Capture the cell that displays the provided text and extract its [X, Y] central coordinate. 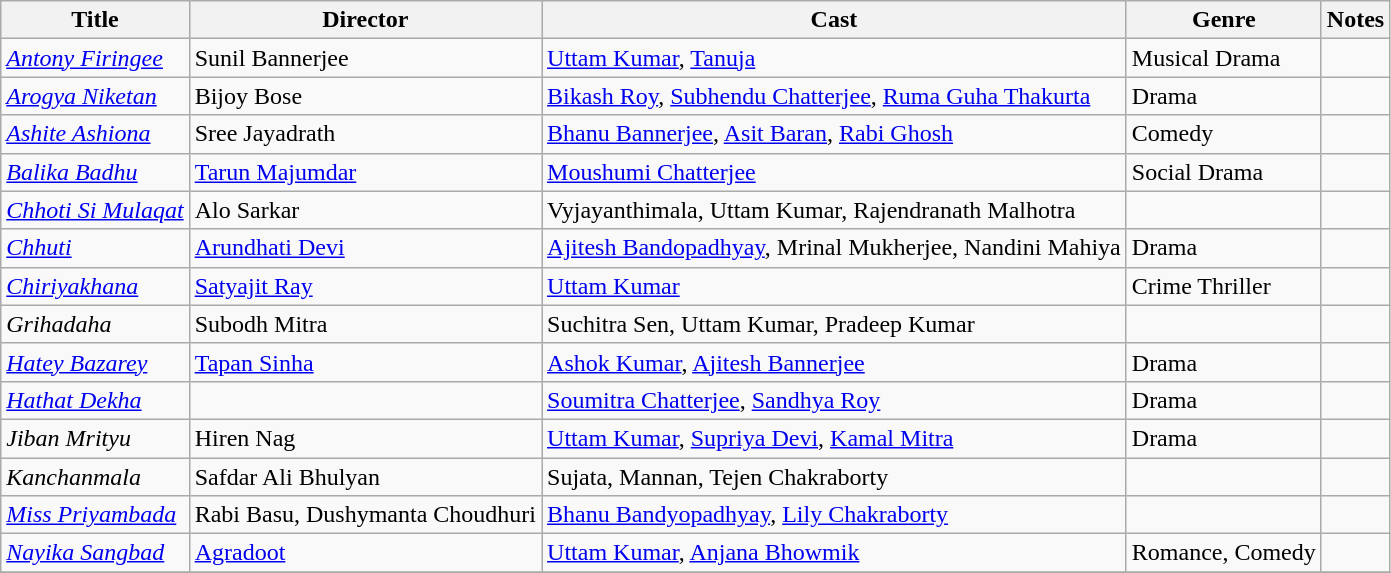
Director [365, 20]
Miss Priyambada [95, 515]
Rabi Basu, Dushymanta Choudhuri [365, 515]
Soumitra Chatterjee, Sandhya Roy [834, 400]
Ashite Ashiona [95, 134]
Bhanu Bannerjee, Asit Baran, Rabi Ghosh [834, 134]
Sujata, Mannan, Tejen Chakraborty [834, 477]
Alo Sarkar [365, 210]
Antony Firingee [95, 58]
Comedy [1224, 134]
Notes [1355, 20]
Bhanu Bandyopadhyay, Lily Chakraborty [834, 515]
Hatey Bazarey [95, 362]
Agradoot [365, 553]
Uttam Kumar, Supriya Devi, Kamal Mitra [834, 438]
Balika Badhu [95, 172]
Social Drama [1224, 172]
Uttam Kumar [834, 286]
Bijoy Bose [365, 96]
Safdar Ali Bhulyan [365, 477]
Chiriyakhana [95, 286]
Hiren Nag [365, 438]
Crime Thriller [1224, 286]
Kanchanmala [95, 477]
Title [95, 20]
Genre [1224, 20]
Tapan Sinha [365, 362]
Bikash Roy, Subhendu Chatterjee, Ruma Guha Thakurta [834, 96]
Musical Drama [1224, 58]
Sunil Bannerjee [365, 58]
Hathat Dekha [95, 400]
Ashok Kumar, Ajitesh Bannerjee [834, 362]
Nayika Sangbad [95, 553]
Ajitesh Bandopadhyay, Mrinal Mukherjee, Nandini Mahiya [834, 248]
Arundhati Devi [365, 248]
Cast [834, 20]
Vyjayanthimala, Uttam Kumar, Rajendranath Malhotra [834, 210]
Chhoti Si Mulaqat [95, 210]
Moushumi Chatterjee [834, 172]
Jiban Mrityu [95, 438]
Suchitra Sen, Uttam Kumar, Pradeep Kumar [834, 324]
Subodh Mitra [365, 324]
Uttam Kumar, Anjana Bhowmik [834, 553]
Sree Jayadrath [365, 134]
Arogya Niketan [95, 96]
Uttam Kumar, Tanuja [834, 58]
Grihadaha [95, 324]
Romance, Comedy [1224, 553]
Satyajit Ray [365, 286]
Tarun Majumdar [365, 172]
Chhuti [95, 248]
